Return the [X, Y] coordinate for the center point of the cell that contains the specified text.  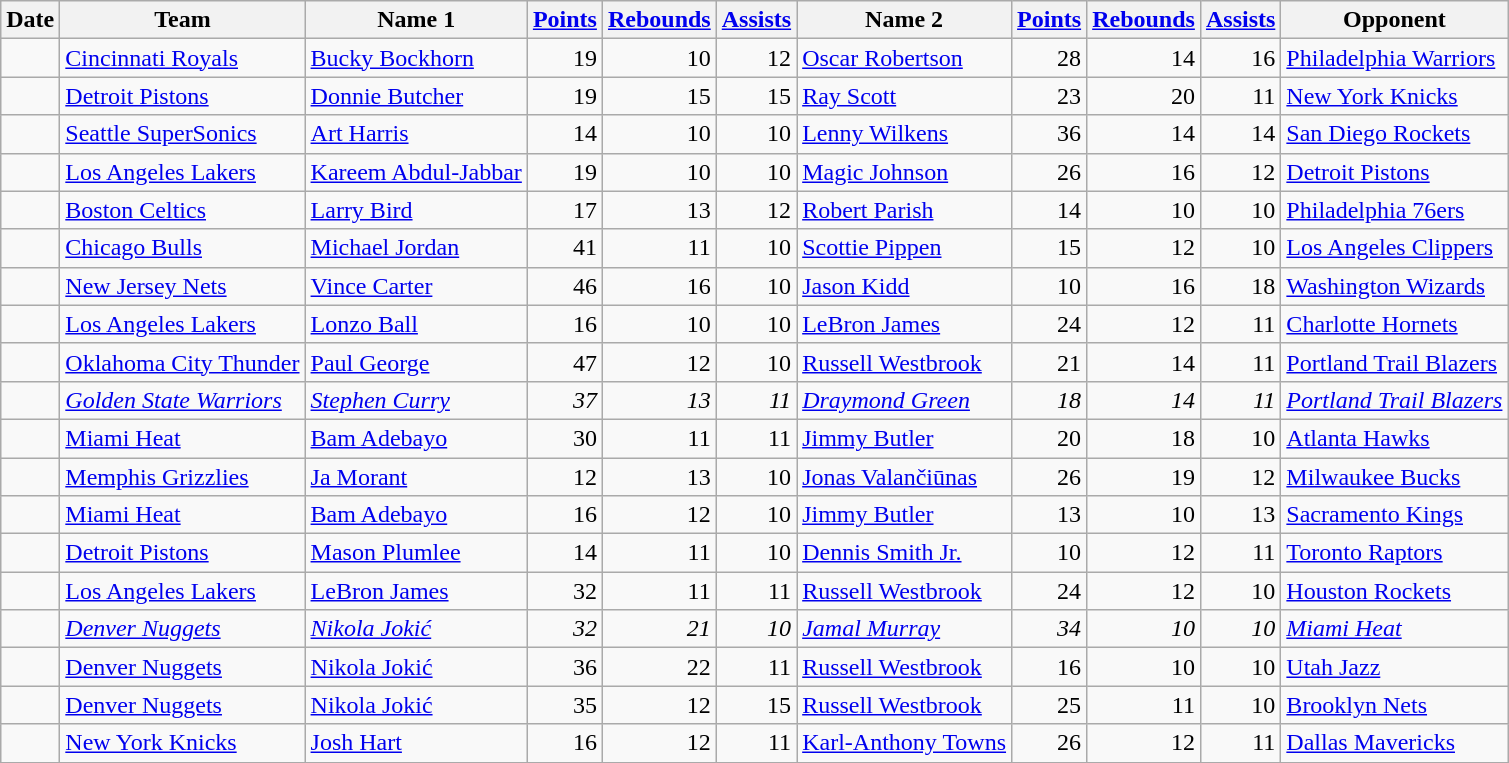
Jason Kidd [904, 286]
Dallas Mavericks [1394, 743]
30 [564, 438]
Stephen Curry [416, 400]
35 [564, 705]
Mason Plumlee [416, 553]
San Diego Rockets [1394, 134]
28 [1050, 58]
47 [564, 362]
Utah Jazz [1394, 667]
Jamal Murray [904, 629]
Team [182, 20]
Cincinnati Royals [182, 58]
Seattle SuperSonics [182, 134]
Robert Parish [904, 210]
Ray Scott [904, 96]
Draymond Green [904, 400]
Brooklyn Nets [1394, 705]
Name 1 [416, 20]
Scottie Pippen [904, 248]
Washington Wizards [1394, 286]
Name 2 [904, 20]
Oklahoma City Thunder [182, 362]
Paul George [416, 362]
Bucky Bockhorn [416, 58]
Golden State Warriors [182, 400]
Donnie Butcher [416, 96]
Memphis Grizzlies [182, 477]
46 [564, 286]
Houston Rockets [1394, 591]
Vince Carter [416, 286]
Atlanta Hawks [1394, 438]
Jonas Valančiūnas [904, 477]
23 [1050, 96]
Sacramento Kings [1394, 515]
Milwaukee Bucks [1394, 477]
Ja Morant [416, 477]
Chicago Bulls [182, 248]
Opponent [1394, 20]
Lonzo Ball [416, 324]
Dennis Smith Jr. [904, 553]
Oscar Robertson [904, 58]
Art Harris [416, 134]
Kareem Abdul-Jabbar [416, 172]
Date [30, 20]
Michael Jordan [416, 248]
Karl-Anthony Towns [904, 743]
Josh Hart [416, 743]
Lenny Wilkens [904, 134]
37 [564, 400]
Charlotte Hornets [1394, 324]
Philadelphia Warriors [1394, 58]
Philadelphia 76ers [1394, 210]
Boston Celtics [182, 210]
34 [1050, 629]
Magic Johnson [904, 172]
New Jersey Nets [182, 286]
Larry Bird [416, 210]
22 [659, 667]
41 [564, 248]
25 [1050, 705]
Toronto Raptors [1394, 553]
Los Angeles Clippers [1394, 248]
17 [564, 210]
